Capture the cell that displays the provided text and extract its [X, Y] central coordinate. 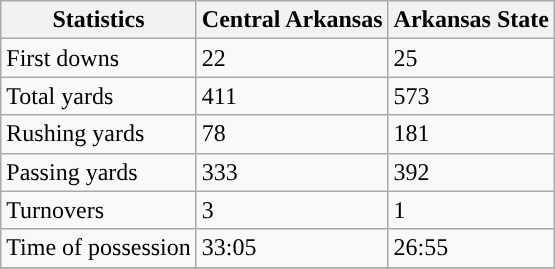
Central Arkansas [292, 20]
Turnovers [99, 210]
Arkansas State [471, 20]
1 [471, 210]
333 [292, 172]
33:05 [292, 248]
First downs [99, 58]
181 [471, 134]
Statistics [99, 20]
78 [292, 134]
Total yards [99, 96]
22 [292, 58]
392 [471, 172]
3 [292, 210]
25 [471, 58]
573 [471, 96]
26:55 [471, 248]
Rushing yards [99, 134]
Passing yards [99, 172]
Time of possession [99, 248]
411 [292, 96]
